Extract the [x, y] coordinate from the center of the cell holding the provided text.  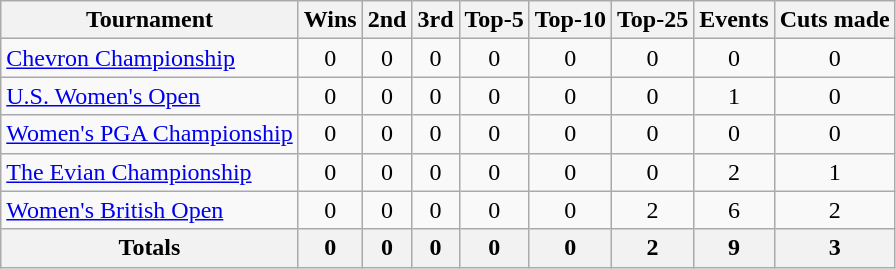
The Evian Championship [150, 172]
Top-25 [652, 20]
Cuts made [834, 20]
U.S. Women's Open [150, 96]
Tournament [150, 20]
Chevron Championship [150, 58]
6 [734, 210]
Women's British Open [150, 210]
3 [834, 248]
Totals [150, 248]
Women's PGA Championship [150, 134]
Wins [330, 20]
9 [734, 248]
3rd [436, 20]
Events [734, 20]
Top-10 [570, 20]
Top-5 [494, 20]
2nd [387, 20]
